Pinpoint the cell where the given text exists, returning its (x, y) midpoint coordinate. 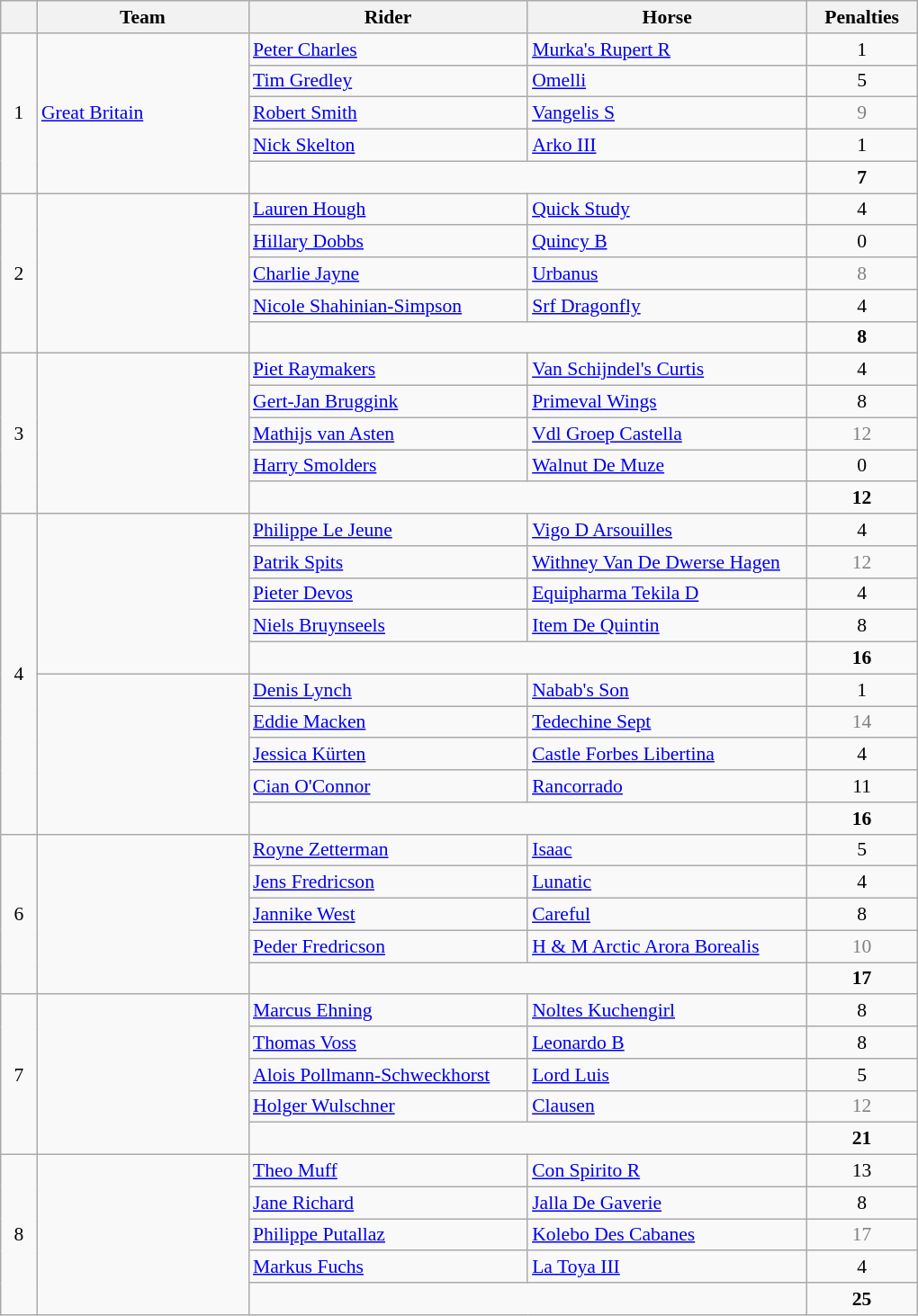
Philippe Le Jeune (388, 530)
Eddie Macken (388, 722)
Alois Pollmann-Schweckhorst (388, 1075)
Holger Wulschner (388, 1106)
Castle Forbes Libertina (667, 755)
Quick Study (667, 210)
Hillary Dobbs (388, 242)
Srf Dragonfly (667, 306)
Harry Smolders (388, 466)
Denis Lynch (388, 690)
H & M Arctic Arora Borealis (667, 946)
Nick Skelton (388, 146)
Withney Van De Dwerse Hagen (667, 562)
Niels Bruynseels (388, 626)
Murka's Rupert R (667, 49)
Piet Raymakers (388, 370)
Tim Gredley (388, 81)
Vdl Groep Castella (667, 434)
Van Schijndel's Curtis (667, 370)
Con Spirito R (667, 1171)
14 (862, 722)
Horse (667, 17)
Philippe Putallaz (388, 1235)
Cian O'Connor (388, 786)
La Toya III (667, 1267)
Vangelis S (667, 113)
Walnut De Muze (667, 466)
Gert-Jan Bruggink (388, 402)
25 (862, 1299)
Pieter Devos (388, 594)
Kolebo Des Cabanes (667, 1235)
Peder Fredricson (388, 946)
Rancorrado (667, 786)
Item De Quintin (667, 626)
Lauren Hough (388, 210)
21 (862, 1139)
Arko III (667, 146)
Leonardo B (667, 1043)
13 (862, 1171)
2 (19, 273)
Patrik Spits (388, 562)
Lunatic (667, 882)
Peter Charles (388, 49)
Isaac (667, 850)
3 (19, 434)
Tedechine Sept (667, 722)
Theo Muff (388, 1171)
Jessica Kürten (388, 755)
Marcus Ehning (388, 1011)
Jane Richard (388, 1203)
11 (862, 786)
Thomas Voss (388, 1043)
6 (19, 914)
Nicole Shahinian-Simpson (388, 306)
Noltes Kuchengirl (667, 1011)
9 (862, 113)
Jannike West (388, 915)
Quincy B (667, 242)
10 (862, 946)
Vigo D Arsouilles (667, 530)
Jens Fredricson (388, 882)
Great Britain (142, 113)
Equipharma Tekila D (667, 594)
Mathijs van Asten (388, 434)
Penalties (862, 17)
Jalla De Gaverie (667, 1203)
Team (142, 17)
Clausen (667, 1106)
Nabab's Son (667, 690)
Charlie Jayne (388, 273)
Rider (388, 17)
Omelli (667, 81)
Urbanus (667, 273)
Robert Smith (388, 113)
Royne Zetterman (388, 850)
Lord Luis (667, 1075)
Primeval Wings (667, 402)
Markus Fuchs (388, 1267)
Careful (667, 915)
